For the text-containing cell, return its midpoint in (X, Y) coordinate format. 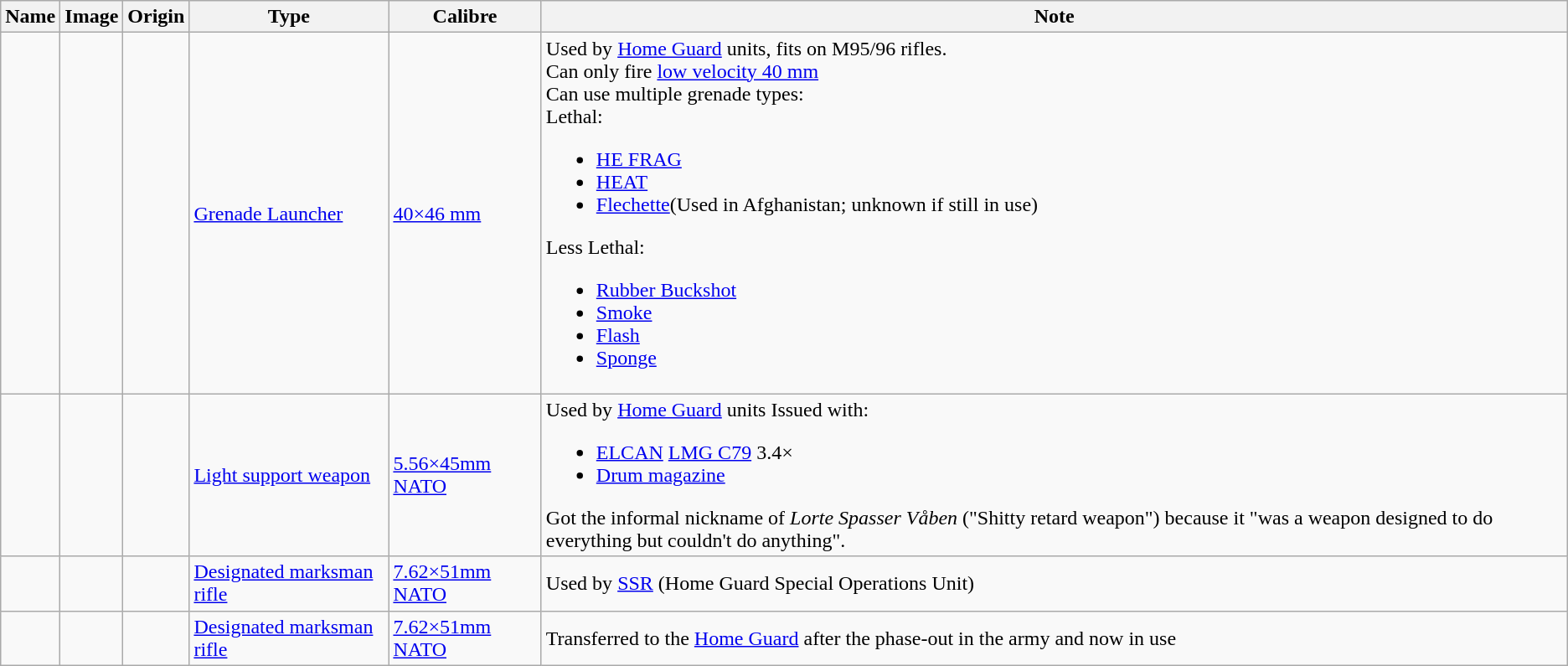
5.56×45mm NATO (465, 475)
Grenade Launcher (289, 213)
Type (289, 17)
Note (1054, 17)
Origin (156, 17)
Light support weapon (289, 475)
Calibre (465, 17)
Name (30, 17)
40×46 mm (465, 213)
Image (92, 17)
Transferred to the Home Guard after the phase-out in the army and now in use (1054, 638)
Used by SSR (Home Guard Special Operations Unit) (1054, 583)
